Identify which cell holds the provided text, then report its (x, y) central coordinate. 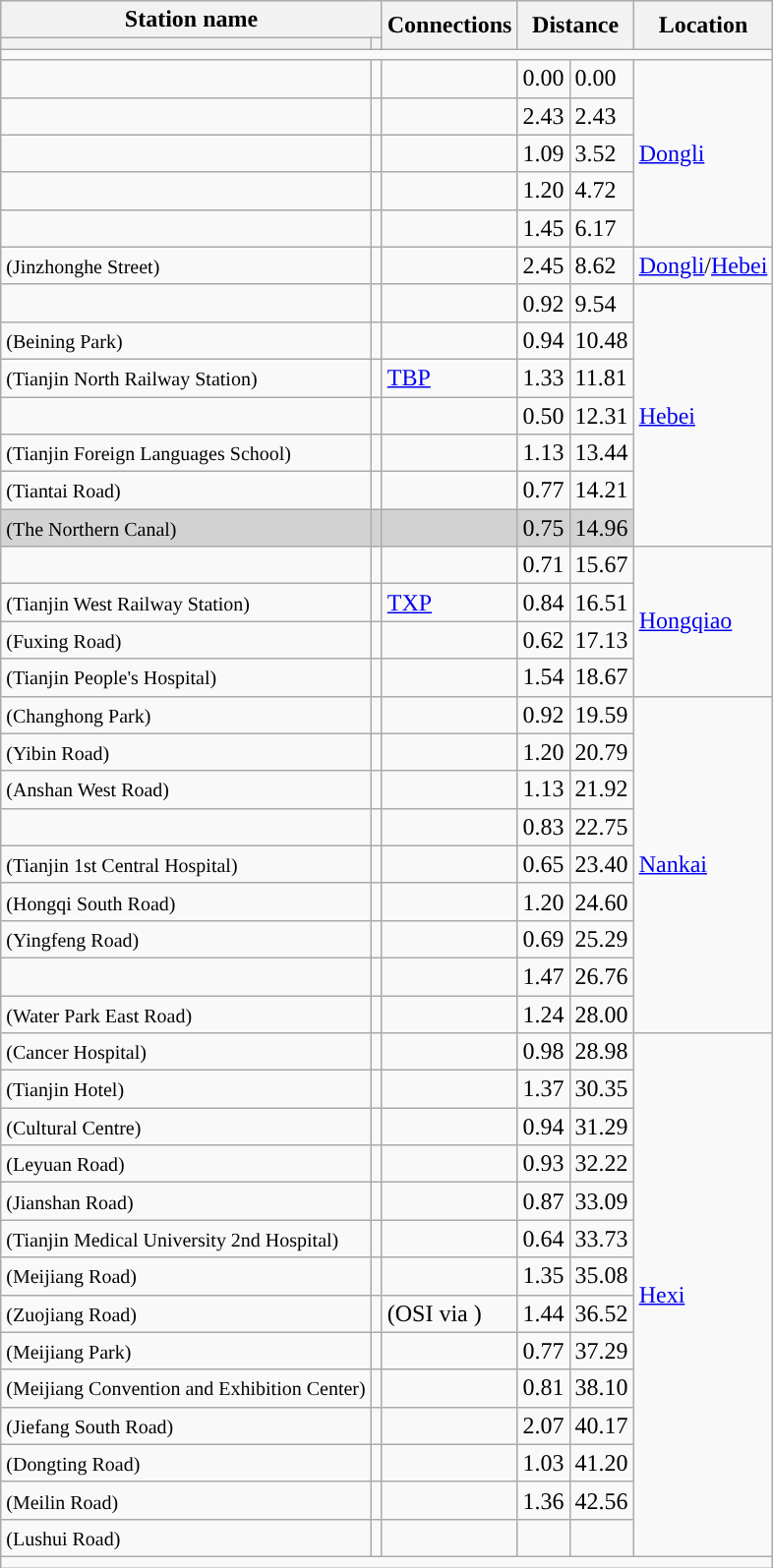
35.08 (602, 1276)
4.72 (602, 191)
40.17 (602, 1425)
Connections (449, 26)
14.21 (602, 491)
0.64 (543, 1239)
(Tianjin 1st Central Hospital) (186, 864)
(Tianjin Foreign Languages School) (186, 453)
(Jinzhonghe Street) (186, 265)
41.20 (602, 1463)
12.31 (602, 416)
(Tianjin Hotel) (186, 1089)
28.00 (602, 1014)
19.59 (602, 715)
36.52 (602, 1313)
(Tianjin Medical University 2nd Hospital) (186, 1239)
(The Northern Canal) (186, 528)
42.56 (602, 1500)
25.29 (602, 939)
0.69 (543, 939)
15.67 (602, 565)
(Zuojiang Road) (186, 1313)
(Anshan West Road) (186, 789)
2.45 (543, 265)
(Tianjin North Railway Station) (186, 377)
33.73 (602, 1239)
(Tianjin People's Hospital) (186, 677)
14.96 (602, 528)
(OSI via ) (449, 1313)
2.07 (543, 1425)
Dongli (703, 153)
Dongli/Hebei (703, 265)
1.44 (543, 1313)
(Tiantai Road) (186, 491)
0.87 (543, 1201)
(Changhong Park) (186, 715)
8.62 (602, 265)
28.98 (602, 1052)
11.81 (602, 377)
1.54 (543, 677)
22.75 (602, 827)
(Cancer Hospital) (186, 1052)
(Yingfeng Road) (186, 939)
17.13 (602, 640)
(Water Park East Road) (186, 1014)
24.60 (602, 901)
1.03 (543, 1463)
TBP (449, 377)
0.75 (543, 528)
38.10 (602, 1388)
1.35 (543, 1276)
(Cultural Centre) (186, 1127)
(Meijiang Convention and Exhibition Center) (186, 1388)
(Meilin Road) (186, 1500)
Hebei (703, 415)
0.93 (543, 1164)
37.29 (602, 1351)
Hexi (703, 1296)
23.40 (602, 864)
30.35 (602, 1089)
0.83 (543, 827)
(Jianshan Road) (186, 1201)
(Fuxing Road) (186, 640)
1.36 (543, 1500)
10.48 (602, 340)
(Leyuan Road) (186, 1164)
Distance (575, 26)
Hongqiao (703, 621)
0.84 (543, 603)
(Yibin Road) (186, 752)
(Dongting Road) (186, 1463)
(Hongqi South Road) (186, 901)
(Beining Park) (186, 340)
18.67 (602, 677)
1.33 (543, 377)
16.51 (602, 603)
3.52 (602, 153)
(Meijiang Road) (186, 1276)
21.92 (602, 789)
9.54 (602, 303)
(Jiefang South Road) (186, 1425)
0.65 (543, 864)
(Tianjin West Railway Station) (186, 603)
1.37 (543, 1089)
0.50 (543, 416)
6.17 (602, 228)
0.81 (543, 1388)
TXP (449, 603)
32.22 (602, 1164)
26.76 (602, 976)
1.45 (543, 228)
1.47 (543, 976)
33.09 (602, 1201)
20.79 (602, 752)
1.09 (543, 153)
Location (703, 26)
1.24 (543, 1014)
(Lushui Road) (186, 1538)
0.71 (543, 565)
0.62 (543, 640)
31.29 (602, 1127)
Station name (191, 20)
0.98 (543, 1052)
Nankai (703, 865)
13.44 (602, 453)
(Meijiang Park) (186, 1351)
